Output the (x, y) coordinate of the center of the cell containing the given text.  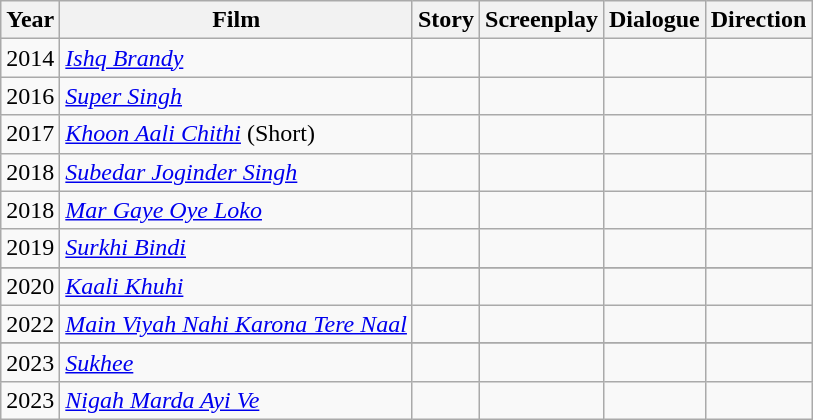
2014 (30, 58)
Year (30, 20)
Direction (758, 20)
2020 (30, 286)
Main Viyah Nahi Karona Tere Naal (236, 324)
Super Singh (236, 96)
Mar Gaye Oye Loko (236, 210)
Screenplay (542, 20)
Ishq Brandy (236, 58)
2016 (30, 96)
Khoon Aali Chithi (Short) (236, 134)
Sukhee (236, 362)
2019 (30, 248)
Dialogue (654, 20)
Story (446, 20)
2017 (30, 134)
Kaali Khuhi (236, 286)
Film (236, 20)
Nigah Marda Ayi Ve (236, 400)
2022 (30, 324)
Subedar Joginder Singh (236, 172)
Surkhi Bindi (236, 248)
